Pinpoint the cell where the given text exists, returning its [x, y] midpoint coordinate. 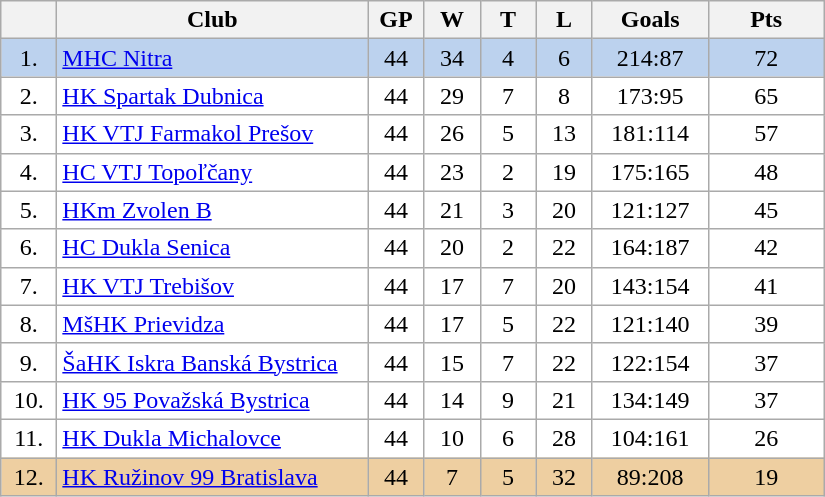
MHC Nitra [212, 58]
4 [508, 58]
2. [29, 96]
3 [508, 210]
1. [29, 58]
W [452, 20]
5. [29, 210]
Club [212, 20]
HK Spartak Dubnica [212, 96]
MšHK Prievidza [212, 324]
8. [29, 324]
GP [396, 20]
HK VTJ Trebišov [212, 286]
9 [508, 400]
134:149 [650, 400]
48 [766, 172]
13 [564, 134]
42 [766, 248]
175:165 [650, 172]
121:127 [650, 210]
HK VTJ Farmakol Prešov [212, 134]
HC VTJ Topoľčany [212, 172]
HKm Zvolen B [212, 210]
121:140 [650, 324]
164:187 [650, 248]
6. [29, 248]
173:95 [650, 96]
Pts [766, 20]
11. [29, 438]
9. [29, 362]
45 [766, 210]
28 [564, 438]
HK Ružinov 99 Bratislava [212, 477]
HC Dukla Senica [212, 248]
12. [29, 477]
3. [29, 134]
34 [452, 58]
10. [29, 400]
10 [452, 438]
181:114 [650, 134]
Goals [650, 20]
143:154 [650, 286]
89:208 [650, 477]
ŠaHK Iskra Banská Bystrica [212, 362]
72 [766, 58]
8 [564, 96]
214:87 [650, 58]
7. [29, 286]
65 [766, 96]
104:161 [650, 438]
HK Dukla Michalovce [212, 438]
39 [766, 324]
15 [452, 362]
32 [564, 477]
122:154 [650, 362]
41 [766, 286]
HK 95 Považská Bystrica [212, 400]
T [508, 20]
23 [452, 172]
4. [29, 172]
57 [766, 134]
L [564, 20]
29 [452, 96]
14 [452, 400]
